Search for the cell housing the specified text and yield its [X, Y] center coordinate. 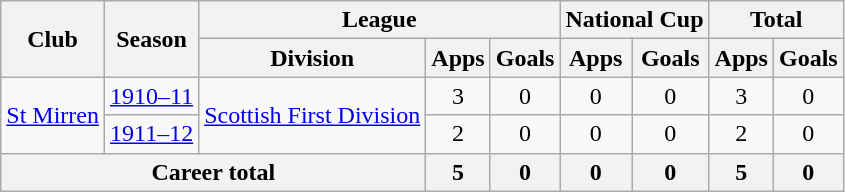
Season [151, 39]
Scottish First Division [312, 115]
League [380, 20]
1910–11 [151, 96]
Club [53, 39]
1911–12 [151, 134]
Division [312, 58]
National Cup [634, 20]
Total [776, 20]
St Mirren [53, 115]
Career total [214, 172]
